Scan for the cell matching the given text and deliver its [x, y] coordinate at center. 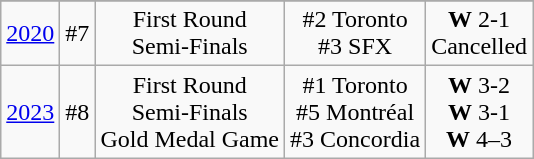
#7 [78, 34]
First RoundSemi-Finals [190, 34]
#2 Toronto#3 SFX [356, 34]
2023 [30, 112]
First RoundSemi-FinalsGold Medal Game [190, 112]
#1 Toronto#5 Montréal#3 Concordia [356, 112]
#8 [78, 112]
W 3-2W 3-1W 4–3 [480, 112]
2020 [30, 34]
W 2-1Cancelled [480, 34]
